From the cell containing the given text, extract its center point as [x, y] coordinate. 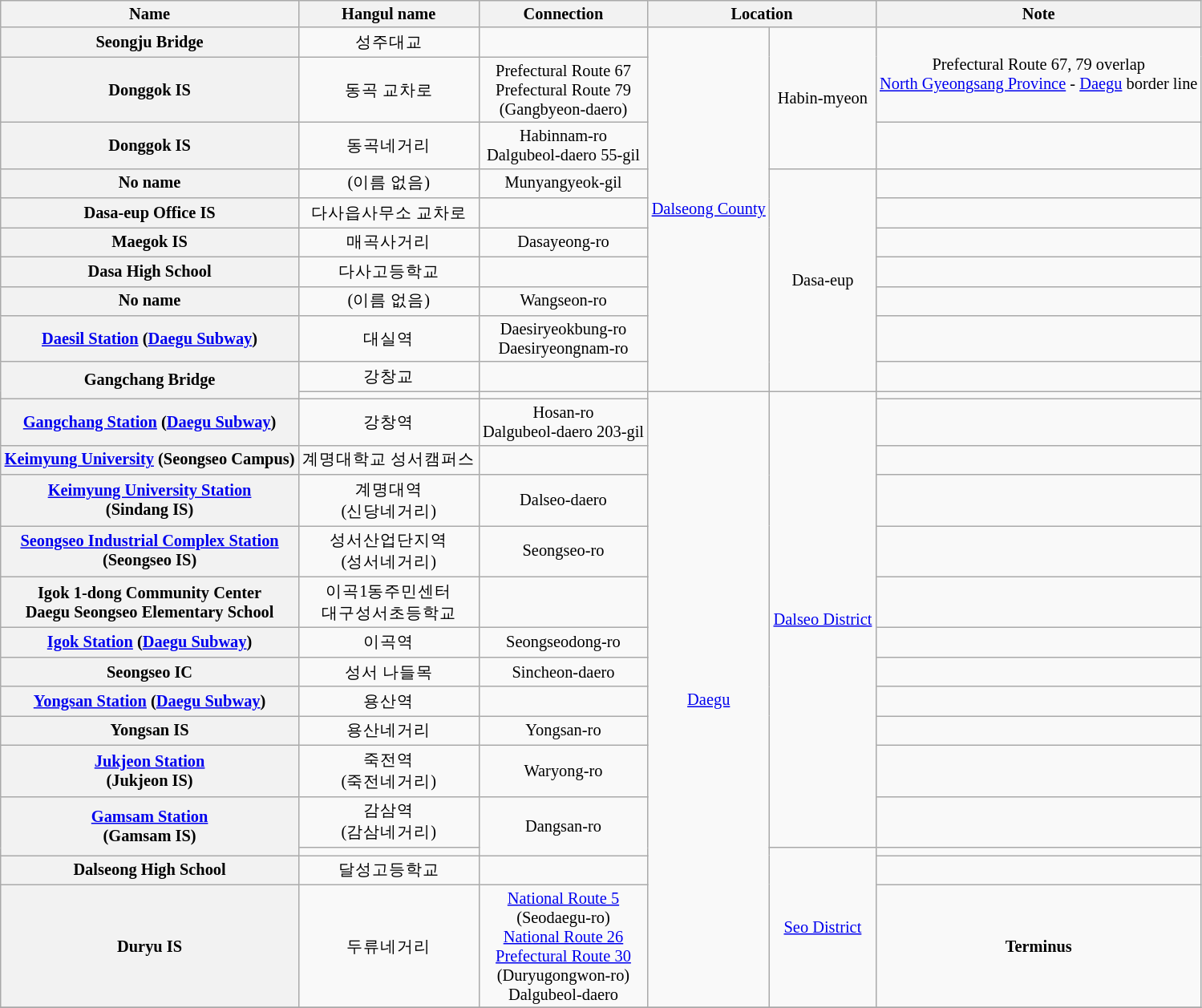
Dasayeong-ro [563, 242]
Seongseo IC [150, 672]
계명대학교 성서캠퍼스 [388, 460]
감삼역(감삼네거리) [388, 822]
죽전역(죽전네거리) [388, 771]
Dalseong High School [150, 869]
Dasa-eup Office IS [150, 213]
Igok 1-dong Community CenterDaegu Seongseo Elementary School [150, 602]
Gangchang Bridge [150, 380]
Name [150, 14]
Note [1038, 14]
달성고등학교 [388, 869]
매곡사거리 [388, 242]
성서산업단지역(성서네거리) [388, 551]
Connection [563, 14]
Habin-myeon [823, 98]
다사읍사무소 교차로 [388, 213]
두류네거리 [388, 946]
동곡 교차로 [388, 90]
Dalseo District [823, 619]
Dalseo-daero [563, 500]
다사고등학교 [388, 271]
Duryu IS [150, 946]
용산역 [388, 701]
Yongsan IS [150, 730]
Gamsam Station(Gamsam IS) [150, 826]
Seo District [823, 927]
Gangchang Station (Daegu Subway) [150, 422]
Dangsan-ro [563, 826]
Hosan-roDalgubeol-daero 203-gil [563, 422]
Seongseodong-ro [563, 642]
대실역 [388, 338]
Prefectural Route 67Prefectural Route 79(Gangbyeon-daero) [563, 90]
이곡1동주민센터대구성서초등학교 [388, 602]
Terminus [1038, 946]
Yongsan Station (Daegu Subway) [150, 701]
Dalseong County [709, 209]
동곡네거리 [388, 145]
Yongsan-ro [563, 730]
계명대역(신당네거리) [388, 500]
강창역 [388, 422]
이곡역 [388, 642]
Prefectural Route 67, 79 overlapNorth Gyeongsang Province - Daegu border line [1038, 75]
Daegu [709, 699]
Dasa-eup [823, 280]
Waryong-ro [563, 771]
강창교 [388, 377]
Munyangyeok-gil [563, 183]
Maegok IS [150, 242]
Seongseo-ro [563, 551]
National Route 5(Seodaegu-ro)National Route 26Prefectural Route 30(Duryugongwon-ro)Dalgubeol-daero [563, 946]
Seongseo Industrial Complex Station(Seongseo IS) [150, 551]
Keimyung University (Seongseo Campus) [150, 460]
Wangseon-ro [563, 302]
Daesil Station (Daegu Subway) [150, 338]
Sincheon-daero [563, 672]
용산네거리 [388, 730]
성서 나들목 [388, 672]
Daesiryeokbung-roDaesiryeongnam-ro [563, 338]
Habinnam-roDalgubeol-daero 55-gil [563, 145]
Seongju Bridge [150, 42]
Jukjeon Station (Jukjeon IS) [150, 771]
Keimyung University Station(Sindang IS) [150, 500]
성주대교 [388, 42]
Igok Station (Daegu Subway) [150, 642]
Location [762, 14]
Hangul name [388, 14]
Dasa High School [150, 271]
